Provide the (x, y) coordinate of the cell's center where the given text is located.  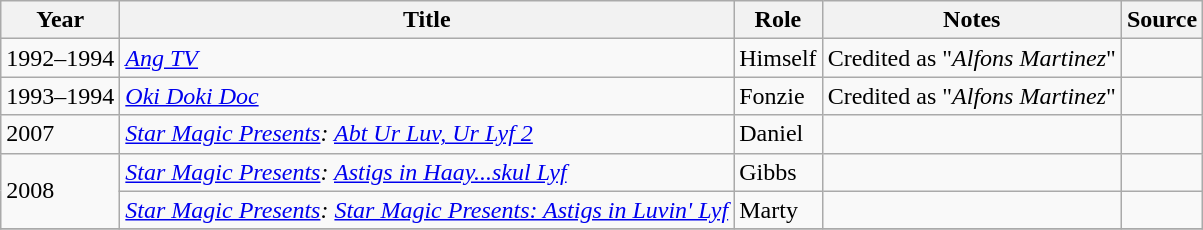
Star Magic Presents: Astigs in Haay...skul Lyf (427, 172)
Daniel (778, 134)
Source (1162, 20)
1993–1994 (60, 96)
2007 (60, 134)
Notes (972, 20)
Himself (778, 58)
Ang TV (427, 58)
2008 (60, 191)
Year (60, 20)
Role (778, 20)
Marty (778, 210)
Title (427, 20)
Gibbs (778, 172)
Star Magic Presents: Abt Ur Luv, Ur Lyf 2 (427, 134)
1992–1994 (60, 58)
Fonzie (778, 96)
Star Magic Presents: Star Magic Presents: Astigs in Luvin' Lyf (427, 210)
Oki Doki Doc (427, 96)
